Detect which cell encompasses the target text, then output its [X, Y] center coordinate. 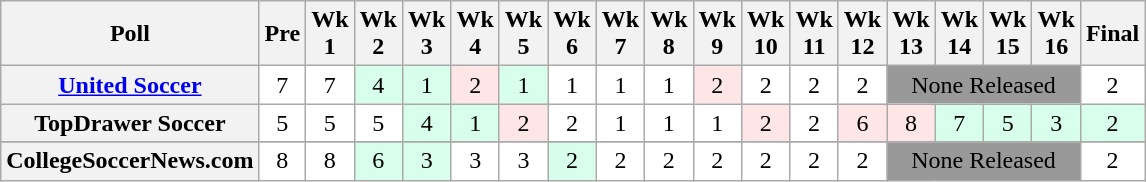
Wk8 [669, 34]
TopDrawer Soccer [130, 123]
United Soccer [130, 85]
Poll [130, 34]
Wk7 [620, 34]
Wk9 [717, 34]
Pre [282, 34]
Wk14 [959, 34]
Wk15 [1008, 34]
Wk5 [523, 34]
Wk11 [814, 34]
Wk2 [378, 34]
Wk3 [426, 34]
Wk13 [911, 34]
Wk4 [475, 34]
Wk16 [1056, 34]
Wk1 [330, 34]
Wk10 [765, 34]
CollegeSoccerNews.com [130, 161]
Wk12 [862, 34]
Final [1112, 34]
Wk6 [572, 34]
